Locate the cell with the specified text and output its (x, y) center coordinate. 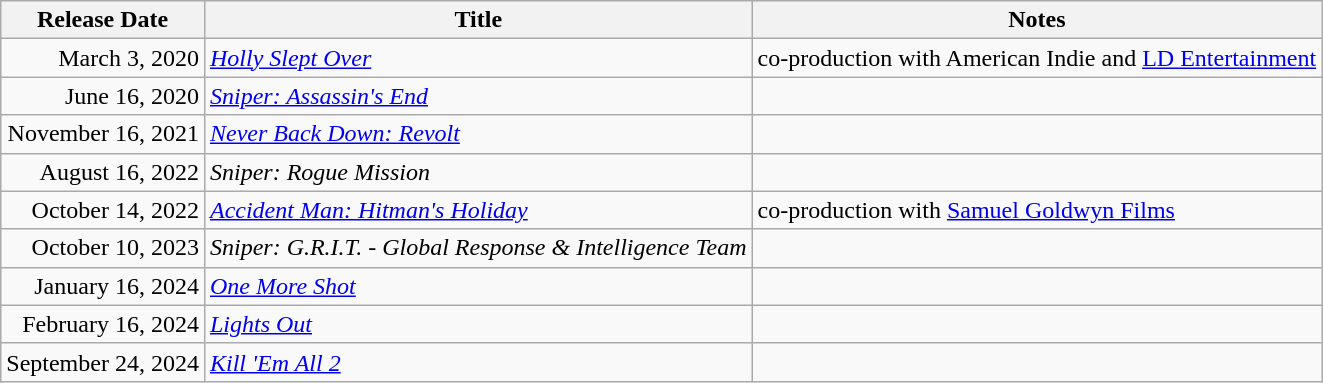
Release Date (103, 20)
October 10, 2023 (103, 248)
Sniper: Rogue Mission (478, 172)
Never Back Down: Revolt (478, 134)
One More Shot (478, 286)
co-production with Samuel Goldwyn Films (1037, 210)
October 14, 2022 (103, 210)
Sniper: Assassin's End (478, 96)
November 16, 2021 (103, 134)
August 16, 2022 (103, 172)
September 24, 2024 (103, 362)
February 16, 2024 (103, 324)
Sniper: G.R.I.T. - Global Response & Intelligence Team (478, 248)
Accident Man: Hitman's Holiday (478, 210)
Notes (1037, 20)
March 3, 2020 (103, 58)
June 16, 2020 (103, 96)
Title (478, 20)
Kill 'Em All 2 (478, 362)
January 16, 2024 (103, 286)
Lights Out (478, 324)
Holly Slept Over (478, 58)
co-production with American Indie and LD Entertainment (1037, 58)
